Search for the cell housing the specified text and yield its (X, Y) center coordinate. 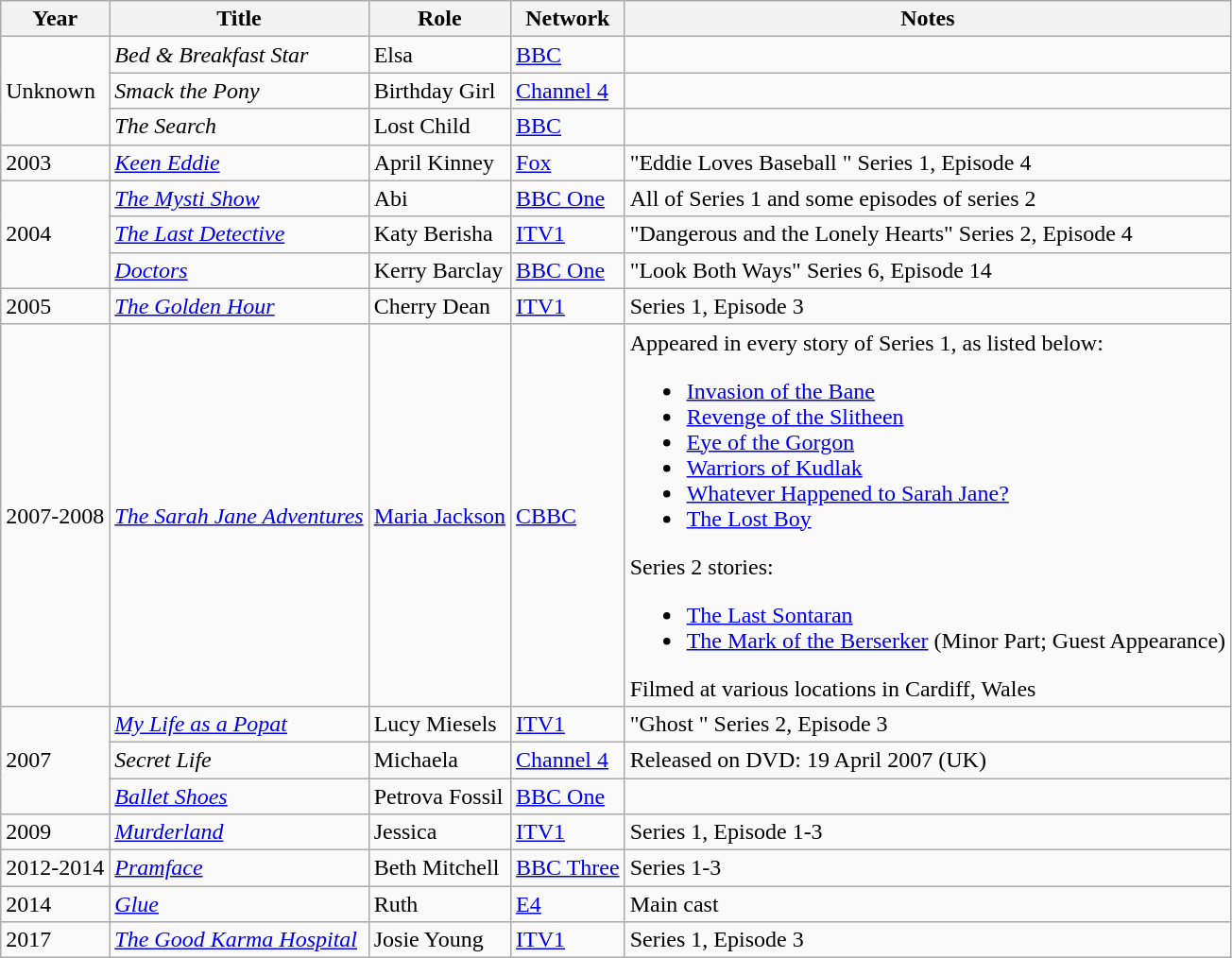
Doctors (239, 270)
Series 1-3 (928, 868)
The Golden Hour (239, 306)
Released on DVD: 19 April 2007 (UK) (928, 760)
2005 (55, 306)
Main cast (928, 904)
2004 (55, 234)
Beth Mitchell (439, 868)
Keen Eddie (239, 163)
April Kinney (439, 163)
"Dangerous and the Lonely Hearts" Series 2, Episode 4 (928, 234)
The Mysti Show (239, 198)
Unknown (55, 91)
Cherry Dean (439, 306)
Secret Life (239, 760)
2017 (55, 940)
Katy Berisha (439, 234)
BBC Three (569, 868)
2003 (55, 163)
Pramface (239, 868)
Murderland (239, 832)
Year (55, 19)
Josie Young (439, 940)
E4 (569, 904)
2007-2008 (55, 515)
Lost Child (439, 127)
The Last Detective (239, 234)
Maria Jackson (439, 515)
Title (239, 19)
The Sarah Jane Adventures (239, 515)
Bed & Breakfast Star (239, 55)
Jessica (439, 832)
Elsa (439, 55)
Ballet Shoes (239, 796)
Notes (928, 19)
Ruth (439, 904)
All of Series 1 and some episodes of series 2 (928, 198)
"Look Both Ways" Series 6, Episode 14 (928, 270)
The Search (239, 127)
2012-2014 (55, 868)
Michaela (439, 760)
Kerry Barclay (439, 270)
Petrova Fossil (439, 796)
2009 (55, 832)
Glue (239, 904)
Lucy Miesels (439, 724)
Network (569, 19)
2007 (55, 760)
Fox (569, 163)
"Ghost " Series 2, Episode 3 (928, 724)
Series 1, Episode 1-3 (928, 832)
My Life as a Popat (239, 724)
The Good Karma Hospital (239, 940)
Smack the Pony (239, 91)
Abi (439, 198)
Birthday Girl (439, 91)
2014 (55, 904)
"Eddie Loves Baseball " Series 1, Episode 4 (928, 163)
Role (439, 19)
CBBC (569, 515)
